For the text-containing cell, return its midpoint in (X, Y) coordinate format. 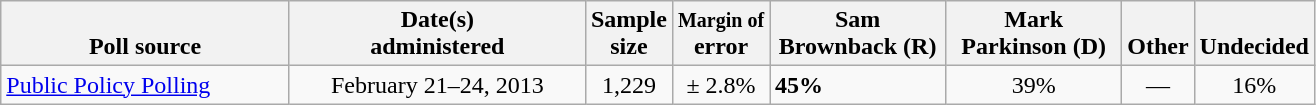
45% (858, 85)
Public Policy Polling (146, 85)
Other (1158, 34)
1,229 (628, 85)
Date(s)administered (437, 34)
— (1158, 85)
Margin oferror (720, 34)
Poll source (146, 34)
± 2.8% (720, 85)
February 21–24, 2013 (437, 85)
16% (1254, 85)
Samplesize (628, 34)
MarkParkinson (D) (1034, 34)
39% (1034, 85)
Undecided (1254, 34)
SamBrownback (R) (858, 34)
